Pinpoint the cell where the given text exists, returning its [X, Y] midpoint coordinate. 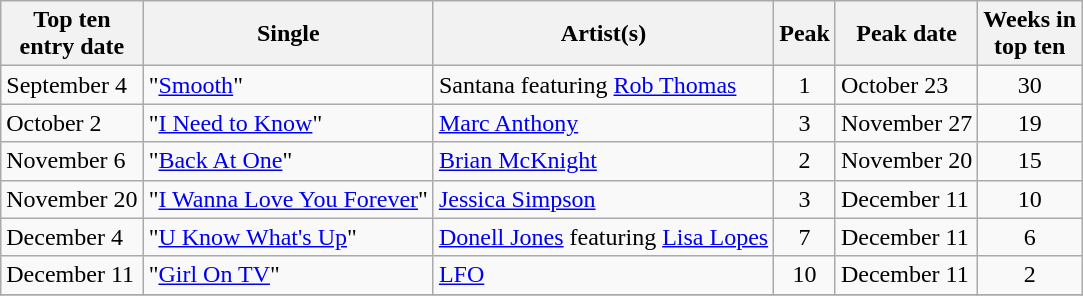
6 [1030, 237]
Santana featuring Rob Thomas [603, 85]
15 [1030, 161]
"I Wanna Love You Forever" [288, 199]
19 [1030, 123]
December 4 [72, 237]
"Smooth" [288, 85]
Brian McKnight [603, 161]
November 27 [906, 123]
November 6 [72, 161]
7 [805, 237]
Artist(s) [603, 34]
"Girl On TV" [288, 275]
Peak date [906, 34]
LFO [603, 275]
30 [1030, 85]
1 [805, 85]
Weeks intop ten [1030, 34]
"I Need to Know" [288, 123]
October 23 [906, 85]
Donell Jones featuring Lisa Lopes [603, 237]
Single [288, 34]
"U Know What's Up" [288, 237]
"Back At One" [288, 161]
Jessica Simpson [603, 199]
Top tenentry date [72, 34]
Peak [805, 34]
October 2 [72, 123]
Marc Anthony [603, 123]
September 4 [72, 85]
